Extract the (X, Y) coordinate from the center of the cell holding the provided text.  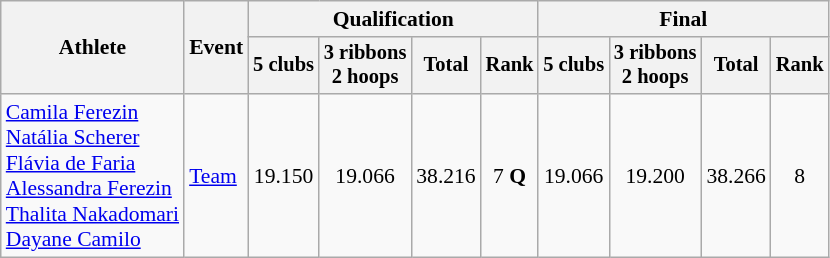
19.200 (655, 176)
38.216 (446, 176)
19.150 (284, 176)
Athlete (92, 48)
Final (683, 19)
Team (216, 176)
Event (216, 48)
Camila FerezinNatália SchererFlávia de FariaAlessandra FerezinThalita NakadomariDayane Camilo (92, 176)
38.266 (736, 176)
7 Q (510, 176)
Qualification (393, 19)
8 (800, 176)
